From the cell containing the given text, extract its center point as [x, y] coordinate. 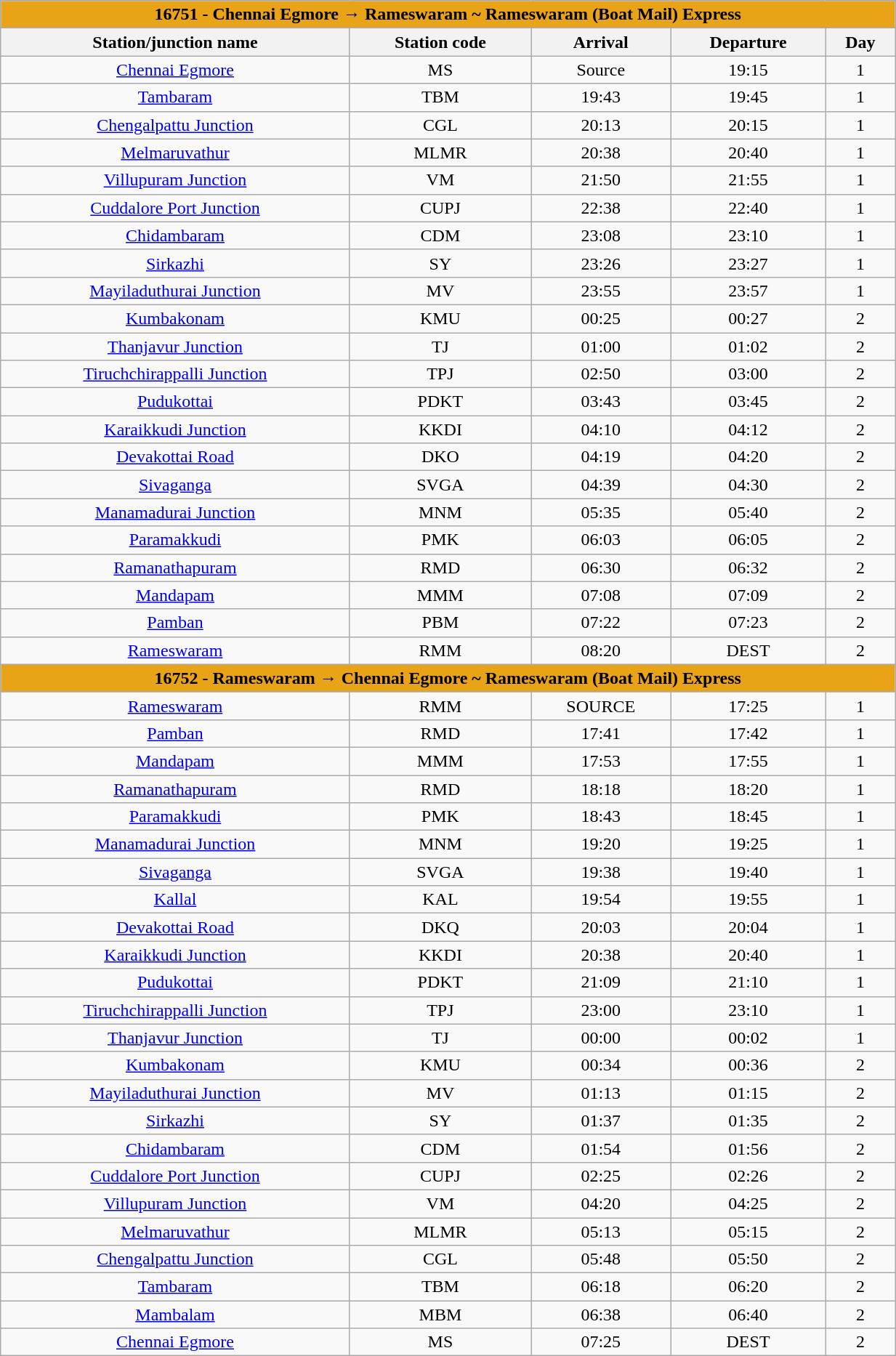
05:50 [748, 1259]
05:48 [601, 1259]
04:39 [601, 485]
04:19 [601, 457]
20:03 [601, 927]
00:27 [748, 318]
03:45 [748, 402]
04:30 [748, 485]
21:09 [601, 982]
04:25 [748, 1203]
05:40 [748, 512]
08:20 [601, 650]
03:00 [748, 374]
Station code [440, 42]
06:38 [601, 1315]
Arrival [601, 42]
06:18 [601, 1287]
18:20 [748, 788]
06:40 [748, 1315]
17:41 [601, 733]
Source [601, 70]
07:09 [748, 595]
00:25 [601, 318]
17:53 [601, 761]
PBM [440, 623]
05:13 [601, 1232]
06:05 [748, 540]
05:35 [601, 512]
19:40 [748, 872]
17:55 [748, 761]
20:13 [601, 125]
19:25 [748, 844]
19:43 [601, 97]
19:15 [748, 70]
00:34 [601, 1065]
20:04 [748, 927]
06:30 [601, 568]
19:54 [601, 900]
17:25 [748, 706]
01:54 [601, 1148]
01:02 [748, 347]
23:55 [601, 291]
DKQ [440, 927]
01:35 [748, 1121]
Mambalam [175, 1315]
23:57 [748, 291]
00:00 [601, 1038]
19:55 [748, 900]
01:15 [748, 1093]
00:02 [748, 1038]
06:03 [601, 540]
07:08 [601, 595]
21:50 [601, 180]
19:45 [748, 97]
21:55 [748, 180]
Station/junction name [175, 42]
23:26 [601, 263]
20:15 [748, 125]
21:10 [748, 982]
Day [860, 42]
17:42 [748, 733]
MBM [440, 1315]
00:36 [748, 1065]
Departure [748, 42]
07:23 [748, 623]
02:50 [601, 374]
DKO [440, 457]
01:00 [601, 347]
02:25 [601, 1176]
23:08 [601, 235]
06:32 [748, 568]
04:12 [748, 429]
16751 - Chennai Egmore → Rameswaram ~ Rameswaram (Boat Mail) Express [448, 15]
03:43 [601, 402]
23:00 [601, 1010]
07:22 [601, 623]
07:25 [601, 1342]
06:20 [748, 1287]
23:27 [748, 263]
KAL [440, 900]
18:45 [748, 817]
SOURCE [601, 706]
18:43 [601, 817]
04:10 [601, 429]
02:26 [748, 1176]
01:13 [601, 1093]
19:38 [601, 872]
16752 - Rameswaram → Chennai Egmore ~ Rameswaram (Boat Mail) Express [448, 678]
Kallal [175, 900]
05:15 [748, 1232]
19:20 [601, 844]
18:18 [601, 788]
01:56 [748, 1148]
22:40 [748, 208]
22:38 [601, 208]
01:37 [601, 1121]
